From the cell containing the given text, extract its center point as [X, Y] coordinate. 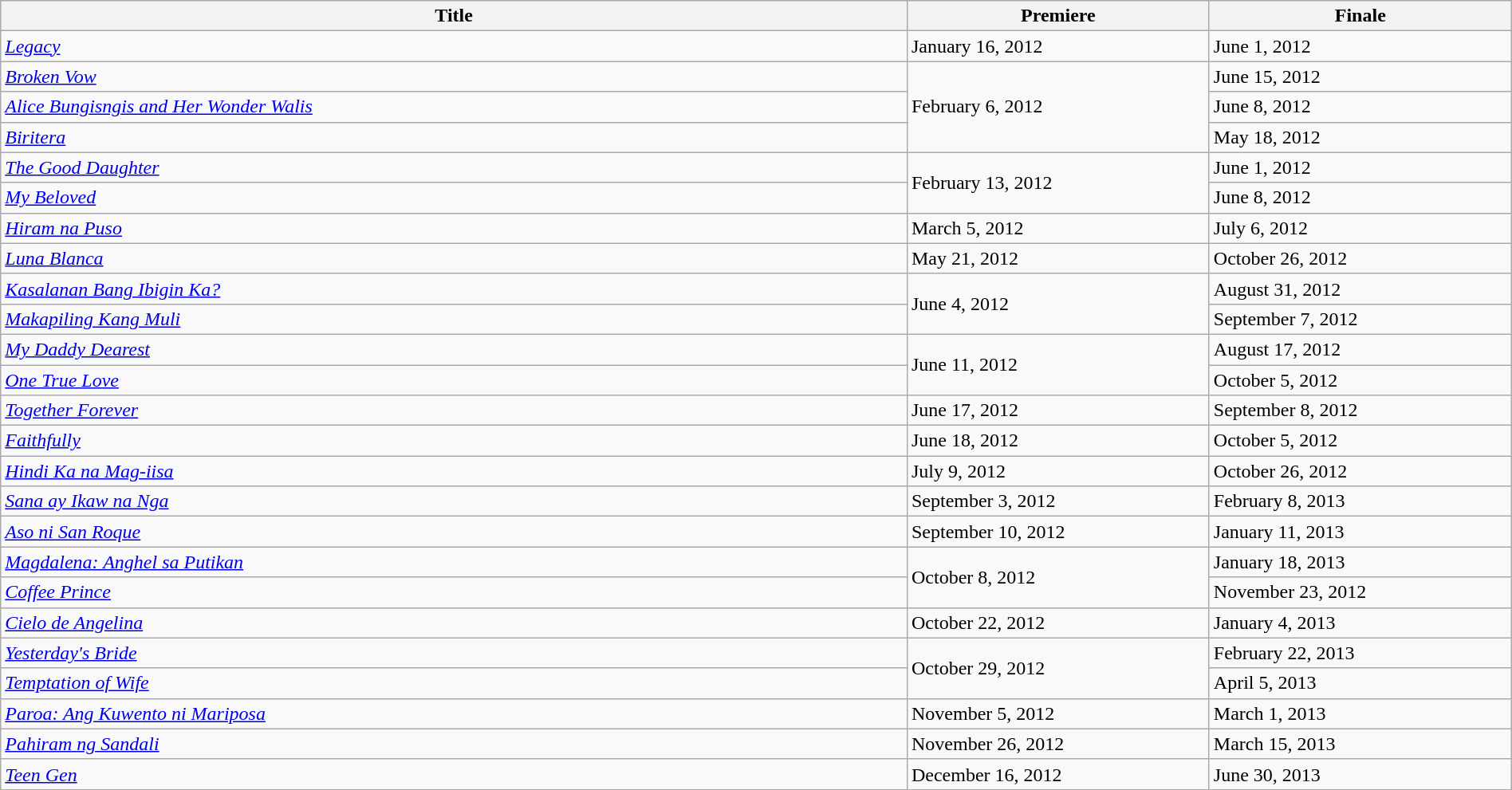
October 8, 2012 [1057, 577]
One True Love [455, 380]
December 16, 2012 [1057, 774]
Finale [1360, 16]
July 9, 2012 [1057, 471]
March 5, 2012 [1057, 228]
February 8, 2013 [1360, 501]
Alice Bungisngis and Her Wonder Walis [455, 107]
Legacy [455, 46]
Sana ay Ikaw na Nga [455, 501]
February 6, 2012 [1057, 107]
Broken Vow [455, 77]
Pahiram ng Sandali [455, 744]
The Good Daughter [455, 167]
January 4, 2013 [1360, 623]
Coffee Prince [455, 592]
September 10, 2012 [1057, 532]
November 26, 2012 [1057, 744]
June 15, 2012 [1360, 77]
My Daddy Dearest [455, 349]
March 1, 2013 [1360, 713]
Paroa: Ang Kuwento ni Mariposa [455, 713]
May 18, 2012 [1360, 137]
Yesterday's Bride [455, 653]
Hiram na Puso [455, 228]
Aso ni San Roque [455, 532]
Kasalanan Bang Ibigin Ka? [455, 289]
May 21, 2012 [1057, 258]
Teen Gen [455, 774]
Magdalena: Anghel sa Putikan [455, 562]
January 18, 2013 [1360, 562]
Makapiling Kang Muli [455, 319]
August 31, 2012 [1360, 289]
October 22, 2012 [1057, 623]
My Beloved [455, 198]
September 8, 2012 [1360, 411]
Premiere [1057, 16]
February 22, 2013 [1360, 653]
June 17, 2012 [1057, 411]
Temptation of Wife [455, 683]
September 7, 2012 [1360, 319]
August 17, 2012 [1360, 349]
Together Forever [455, 411]
March 15, 2013 [1360, 744]
Biritera [455, 137]
June 4, 2012 [1057, 304]
January 16, 2012 [1057, 46]
November 23, 2012 [1360, 592]
Hindi Ka na Mag-iisa [455, 471]
October 29, 2012 [1057, 668]
Luna Blanca [455, 258]
September 3, 2012 [1057, 501]
June 11, 2012 [1057, 364]
Title [455, 16]
November 5, 2012 [1057, 713]
Cielo de Angelina [455, 623]
July 6, 2012 [1360, 228]
February 13, 2012 [1057, 183]
June 18, 2012 [1057, 441]
June 30, 2013 [1360, 774]
January 11, 2013 [1360, 532]
April 5, 2013 [1360, 683]
Faithfully [455, 441]
